Return the [x, y] coordinate for the center point of the cell that contains the specified text.  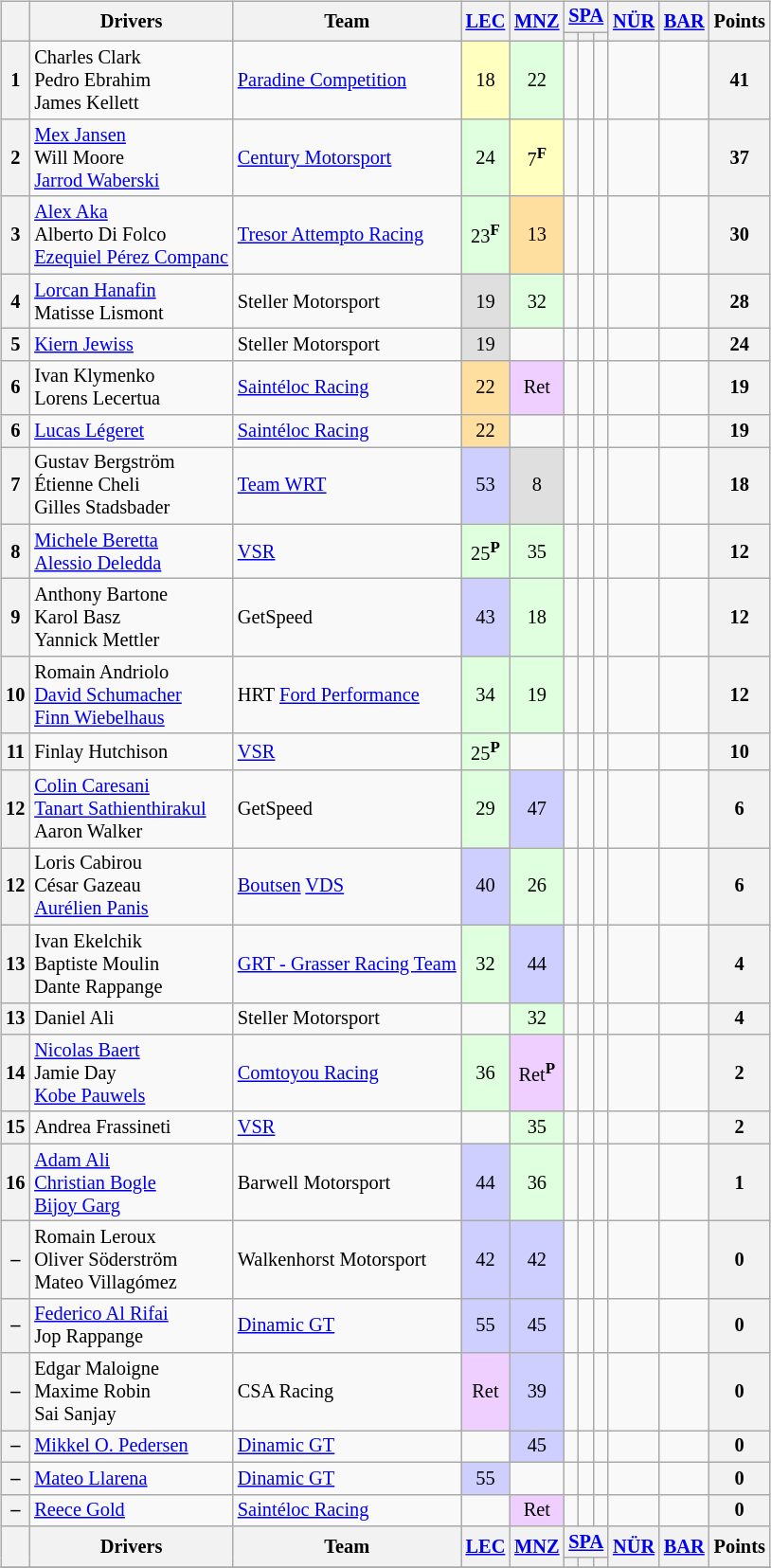
Mateo Llarena [131, 1478]
Loris Cabirou César Gazeau Aurélien Panis [131, 887]
43 [486, 618]
Edgar Maloigne Maxime Robin Sai Sanjay [131, 1392]
26 [536, 887]
Romain Andriolo David Schumacher Finn Wiebelhaus [131, 695]
Anthony Bartone Karol Basz Yannick Mettler [131, 618]
Paradine Competition [347, 81]
3 [15, 235]
30 [740, 235]
Andrea Frassineti [131, 1127]
Mex Jansen Will Moore Jarrod Waberski [131, 158]
Alex Aka Alberto Di Folco Ezequiel Pérez Companc [131, 235]
Michele Beretta Alessio Deledda [131, 551]
Daniel Ali [131, 1018]
16 [15, 1182]
Reece Gold [131, 1510]
Lorcan Hanafin Matisse Lismont [131, 301]
Romain Leroux Oliver Söderström Mateo Villagómez [131, 1260]
37 [740, 158]
14 [15, 1073]
Century Motorsport [347, 158]
9 [15, 618]
29 [486, 809]
53 [486, 486]
7 [15, 486]
11 [15, 752]
Finlay Hutchison [131, 752]
CSA Racing [347, 1392]
47 [536, 809]
Barwell Motorsport [347, 1182]
HRT Ford Performance [347, 695]
Colin Caresani Tanart Sathienthirakul Aaron Walker [131, 809]
Boutsen VDS [347, 887]
Walkenhorst Motorsport [347, 1260]
Ivan Klymenko Lorens Lecertua [131, 387]
Lucas Légeret [131, 431]
Tresor Attempto Racing [347, 235]
Charles Clark Pedro Ebrahim James Kellett [131, 81]
Adam Ali Christian Bogle Bijoy Garg [131, 1182]
Federico Al Rifai Jop Rappange [131, 1325]
RetP [536, 1073]
7F [536, 158]
GRT - Grasser Racing Team [347, 964]
34 [486, 695]
5 [15, 345]
Mikkel O. Pedersen [131, 1447]
Ivan Ekelchik Baptiste Moulin Dante Rappange [131, 964]
40 [486, 887]
Comtoyou Racing [347, 1073]
Gustav Bergström Étienne Cheli Gilles Stadsbader [131, 486]
39 [536, 1392]
41 [740, 81]
Team WRT [347, 486]
23F [486, 235]
28 [740, 301]
Nicolas Baert Jamie Day Kobe Pauwels [131, 1073]
15 [15, 1127]
Kiern Jewiss [131, 345]
